Determine the [X, Y] coordinate at the center of the cell enclosing the given text.  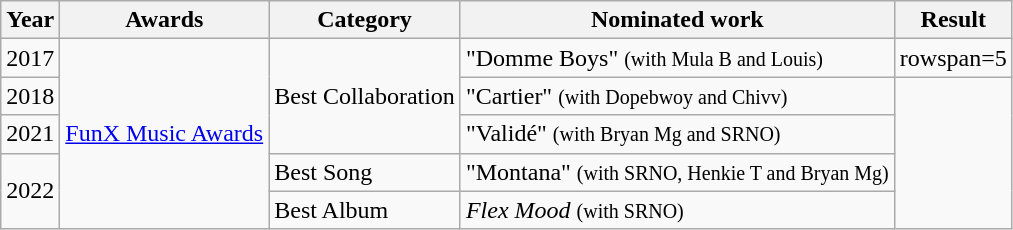
Result [953, 20]
Awards [164, 20]
2018 [30, 96]
"Montana" (with SRNO, Henkie T and Bryan Mg) [677, 172]
"Cartier" (with Dopebwoy and Chivv) [677, 96]
FunX Music Awards [164, 134]
rowspan=5 [953, 58]
2017 [30, 58]
"Domme Boys" (with Mula B and Louis) [677, 58]
Best Collaboration [365, 96]
Category [365, 20]
Nominated work [677, 20]
2021 [30, 134]
Year [30, 20]
Best Album [365, 210]
2022 [30, 191]
Best Song [365, 172]
"Validé" (with Bryan Mg and SRNO) [677, 134]
Flex Mood (with SRNO) [677, 210]
